Provide the [x, y] coordinate of the cell's center where the given text is located.  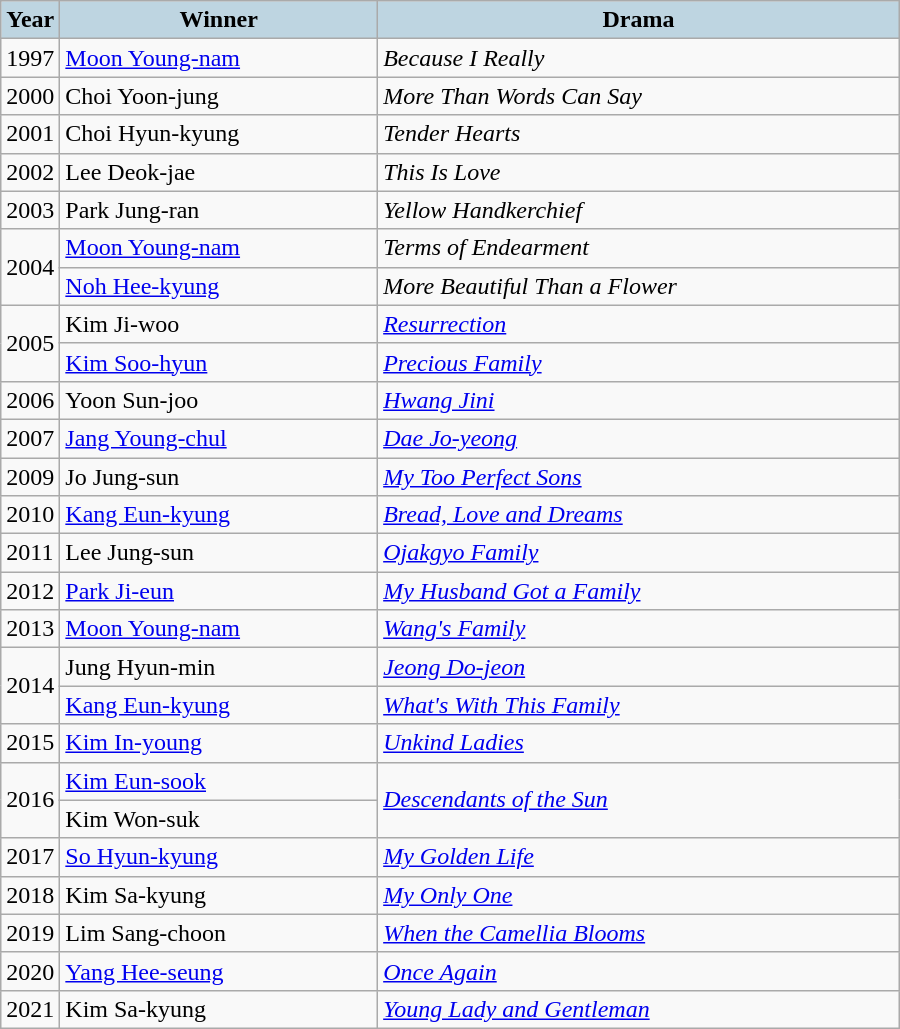
2021 [30, 1009]
2014 [30, 686]
Lee Deok-jae [219, 172]
2011 [30, 553]
Lee Jung-sun [219, 553]
My Only One [639, 895]
Ojakgyo Family [639, 553]
Choi Hyun-kyung [219, 134]
Precious Family [639, 362]
2016 [30, 800]
Jeong Do-jeon [639, 667]
Young Lady and Gentleman [639, 1009]
Choi Yoon-jung [219, 96]
More Beautiful Than a Flower [639, 286]
More Than Words Can Say [639, 96]
Yoon Sun-joo [219, 400]
2018 [30, 895]
2007 [30, 438]
When the Camellia Blooms [639, 933]
Jang Young-chul [219, 438]
2006 [30, 400]
Bread, Love and Dreams [639, 515]
2005 [30, 343]
2009 [30, 477]
What's With This Family [639, 705]
Jung Hyun-min [219, 667]
This Is Love [639, 172]
Winner [219, 20]
Kim In-young [219, 743]
2004 [30, 267]
Kim Soo-hyun [219, 362]
Descendants of the Sun [639, 800]
Kim Eun-sook [219, 781]
Noh Hee-kyung [219, 286]
Resurrection [639, 324]
Wang's Family [639, 629]
2003 [30, 210]
So Hyun-kyung [219, 857]
Park Ji-eun [219, 591]
Hwang Jini [639, 400]
Kim Ji-woo [219, 324]
Because I Really [639, 58]
Year [30, 20]
2015 [30, 743]
2017 [30, 857]
Park Jung-ran [219, 210]
2019 [30, 933]
2012 [30, 591]
1997 [30, 58]
My Golden Life [639, 857]
2020 [30, 971]
Kim Won-suk [219, 819]
My Too Perfect Sons [639, 477]
Unkind Ladies [639, 743]
Jo Jung-sun [219, 477]
Drama [639, 20]
Once Again [639, 971]
Lim Sang-choon [219, 933]
2000 [30, 96]
2013 [30, 629]
Yang Hee-seung [219, 971]
Yellow Handkerchief [639, 210]
2010 [30, 515]
My Husband Got a Family [639, 591]
Terms of Endearment [639, 248]
2001 [30, 134]
2002 [30, 172]
Tender Hearts [639, 134]
Dae Jo-yeong [639, 438]
